Capture the cell that displays the provided text and extract its [X, Y] central coordinate. 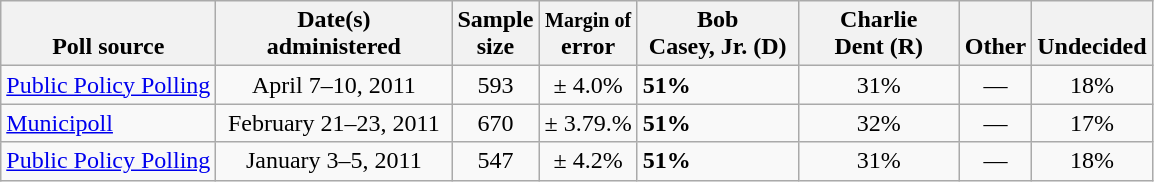
17% [1092, 123]
Poll source [108, 34]
Other [995, 34]
Bob Casey, Jr. (D) [718, 34]
Municipoll [108, 123]
January 3–5, 2011 [334, 161]
593 [496, 85]
± 4.2% [588, 161]
± 4.0% [588, 85]
Date(s)administered [334, 34]
February 21–23, 2011 [334, 123]
670 [496, 123]
Margin oferror [588, 34]
32% [878, 123]
Undecided [1092, 34]
± 3.79.% [588, 123]
CharlieDent (R) [878, 34]
Samplesize [496, 34]
547 [496, 161]
April 7–10, 2011 [334, 85]
